Extract the [x, y] coordinate from the center of the cell holding the provided text.  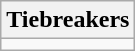
Tiebreakers [68, 20]
